Determine the (X, Y) coordinate at the center of the cell enclosing the given text.  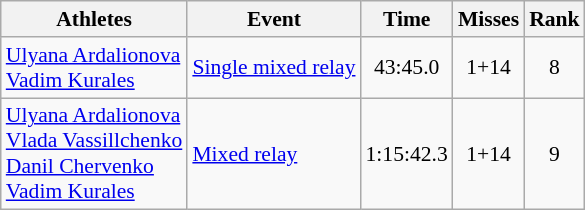
Event (274, 19)
Single mixed relay (274, 68)
Ulyana ArdalionovaVlada VassillchenkoDanil ChervenkoVadim Kurales (94, 154)
Time (407, 19)
Misses (488, 19)
Rank (554, 19)
Mixed relay (274, 154)
Ulyana ArdalionovaVadim Kurales (94, 68)
Athletes (94, 19)
8 (554, 68)
9 (554, 154)
1:15:42.3 (407, 154)
43:45.0 (407, 68)
